Extract the [x, y] coordinate from the center of the cell holding the provided text.  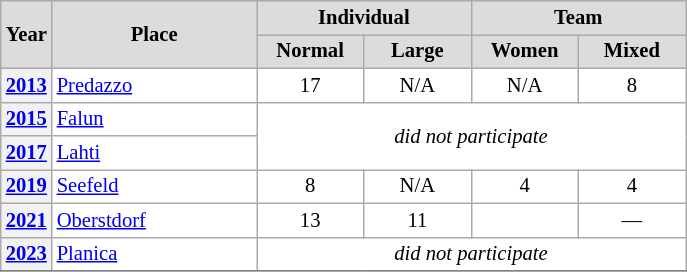
2021 [26, 220]
Seefeld [154, 186]
Planica [154, 254]
2013 [26, 85]
Mixed [632, 51]
— [632, 220]
Oberstdorf [154, 220]
Team [578, 17]
Normal [310, 51]
Year [26, 34]
Predazzo [154, 85]
Lahti [154, 153]
Place [154, 34]
13 [310, 220]
Individual [363, 17]
2017 [26, 153]
Falun [154, 119]
2015 [26, 119]
Women [524, 51]
2023 [26, 254]
17 [310, 85]
2019 [26, 186]
Large [418, 51]
11 [418, 220]
